Search for the cell housing the specified text and yield its (x, y) center coordinate. 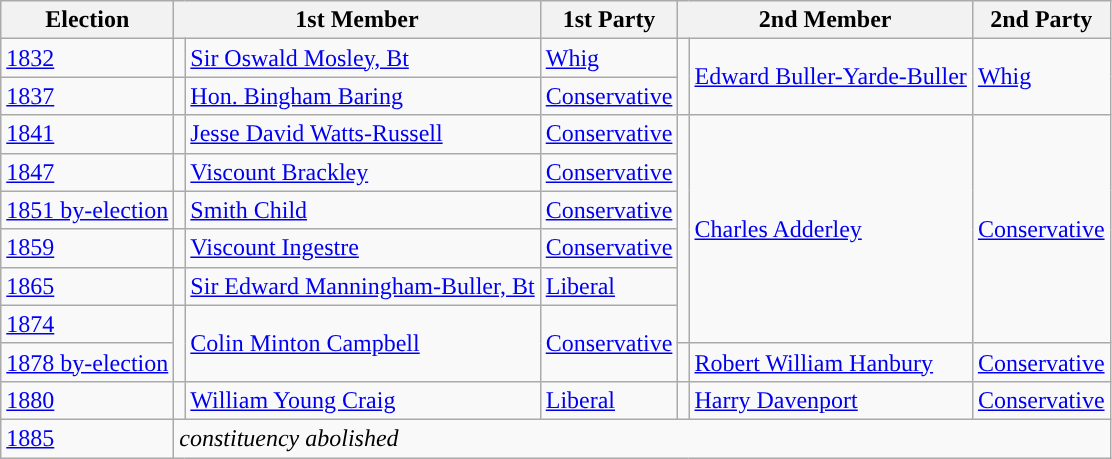
constituency abolished (642, 438)
1865 (88, 286)
1841 (88, 134)
1874 (88, 324)
Election (88, 20)
1885 (88, 438)
1st Party (609, 20)
Charles Adderley (830, 229)
Viscount Brackley (362, 172)
Harry Davenport (830, 400)
Sir Edward Manningham-Buller, Bt (362, 286)
2nd Member (825, 20)
Edward Buller-Yarde-Buller (830, 77)
1837 (88, 96)
Jesse David Watts-Russell (362, 134)
Sir Oswald Mosley, Bt (362, 58)
William Young Craig (362, 400)
Robert William Hanbury (830, 362)
Smith Child (362, 210)
1851 by-election (88, 210)
1832 (88, 58)
1847 (88, 172)
Viscount Ingestre (362, 248)
1878 by-election (88, 362)
2nd Party (1041, 20)
Colin Minton Campbell (362, 343)
1st Member (357, 20)
Hon. Bingham Baring (362, 96)
1880 (88, 400)
1859 (88, 248)
